Identify which cell holds the provided text, then report its [X, Y] central coordinate. 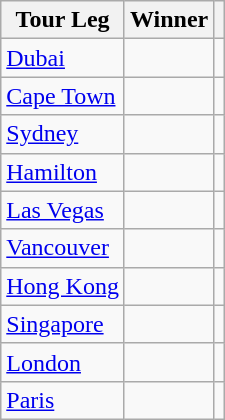
Winner [168, 20]
London [63, 362]
Cape Town [63, 96]
Tour Leg [63, 20]
Las Vegas [63, 210]
Paris [63, 400]
Dubai [63, 58]
Hong Kong [63, 286]
Singapore [63, 324]
Hamilton [63, 172]
Vancouver [63, 248]
Sydney [63, 134]
